Return the (x, y) coordinate for the center point of the cell that contains the specified text.  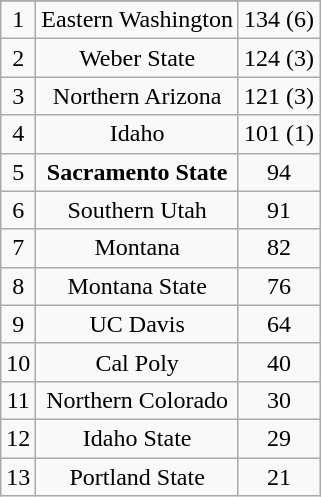
Northern Colorado (138, 400)
Montana State (138, 286)
124 (3) (278, 58)
Southern Utah (138, 210)
9 (18, 324)
40 (278, 362)
UC Davis (138, 324)
Cal Poly (138, 362)
134 (6) (278, 20)
Idaho State (138, 438)
Northern Arizona (138, 96)
121 (3) (278, 96)
76 (278, 286)
8 (18, 286)
30 (278, 400)
Eastern Washington (138, 20)
Sacramento State (138, 172)
Portland State (138, 477)
6 (18, 210)
29 (278, 438)
7 (18, 248)
5 (18, 172)
11 (18, 400)
2 (18, 58)
64 (278, 324)
21 (278, 477)
Idaho (138, 134)
101 (1) (278, 134)
94 (278, 172)
1 (18, 20)
91 (278, 210)
13 (18, 477)
Montana (138, 248)
4 (18, 134)
82 (278, 248)
Weber State (138, 58)
12 (18, 438)
10 (18, 362)
3 (18, 96)
